Determine the [X, Y] coordinate at the center of the cell enclosing the given text.  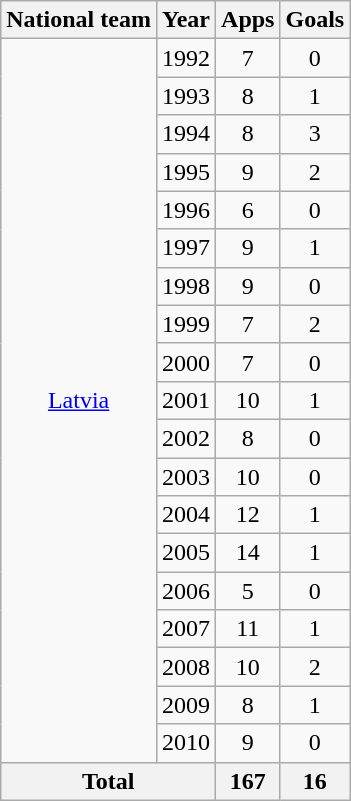
2006 [186, 591]
2003 [186, 477]
2005 [186, 553]
2007 [186, 629]
16 [315, 781]
2009 [186, 705]
1998 [186, 286]
1993 [186, 96]
2002 [186, 438]
1996 [186, 210]
1992 [186, 58]
2000 [186, 362]
5 [248, 591]
3 [315, 134]
1999 [186, 324]
Total [108, 781]
National team [79, 20]
2008 [186, 667]
Apps [248, 20]
1997 [186, 248]
167 [248, 781]
2004 [186, 515]
2010 [186, 743]
1994 [186, 134]
6 [248, 210]
11 [248, 629]
Latvia [79, 400]
2001 [186, 400]
Goals [315, 20]
14 [248, 553]
Year [186, 20]
12 [248, 515]
1995 [186, 172]
